From the cell containing the given text, extract its center point as [x, y] coordinate. 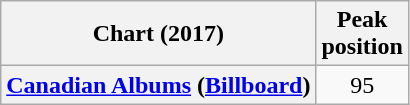
Canadian Albums (Billboard) [158, 85]
95 [362, 85]
Chart (2017) [158, 34]
Peakposition [362, 34]
